Extract the (x, y) coordinate from the center of the cell holding the provided text.  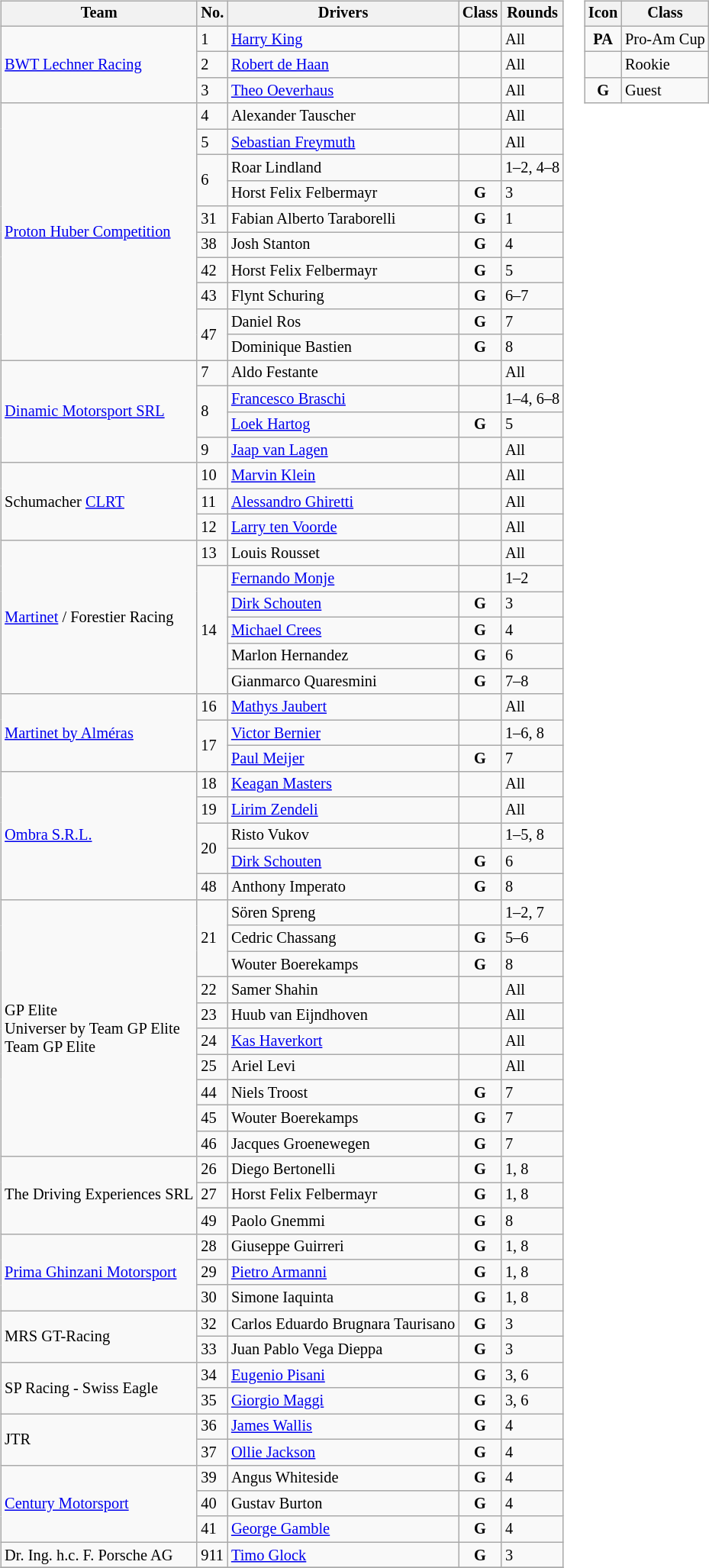
Pro-Am Cup (665, 39)
Paolo Gnemmi (343, 1221)
Eugenio Pisani (343, 1375)
47 (212, 334)
46 (212, 1144)
Gianmarco Quaresmini (343, 682)
36 (212, 1427)
James Wallis (343, 1427)
Robert de Haan (343, 65)
Paul Meijer (343, 759)
Guest (665, 91)
Diego Bertonelli (343, 1170)
33 (212, 1350)
Keagan Masters (343, 784)
Larry ten Voorde (343, 528)
10 (212, 476)
Anthony Imperato (343, 887)
19 (212, 810)
41 (212, 1529)
37 (212, 1452)
Ombra S.R.L. (99, 835)
5–6 (533, 938)
911 (212, 1555)
29 (212, 1273)
Kas Haverkort (343, 1041)
30 (212, 1298)
Pietro Armanni (343, 1273)
1–6, 8 (533, 733)
George Gamble (343, 1529)
Victor Bernier (343, 733)
16 (212, 707)
1–2, 4–8 (533, 168)
Ariel Levi (343, 1067)
49 (212, 1221)
1–5, 8 (533, 836)
Martinet by Alméras (99, 733)
Josh Stanton (343, 245)
39 (212, 1478)
45 (212, 1118)
Angus Whiteside (343, 1478)
Ollie Jackson (343, 1452)
Fernando Monje (343, 579)
Century Motorsport (99, 1504)
Alessandro Ghiretti (343, 502)
48 (212, 887)
Sebastian Freymuth (343, 142)
12 (212, 528)
BWT Lechner Racing (99, 64)
Flynt Schuring (343, 296)
31 (212, 219)
28 (212, 1247)
Jacques Groenewegen (343, 1144)
Sören Spreng (343, 913)
SP Racing - Swiss Eagle (99, 1388)
44 (212, 1092)
Simone Iaquinta (343, 1298)
Dominique Bastien (343, 347)
Marvin Klein (343, 476)
PA (603, 39)
Alexander Tauscher (343, 116)
Niels Troost (343, 1092)
20 (212, 849)
1–2, 7 (533, 913)
Michael Crees (343, 630)
32 (212, 1324)
17 (212, 745)
Theo Oeverhaus (343, 91)
Carlos Eduardo Brugnara Taurisano (343, 1324)
Mathys Jaubert (343, 707)
Francesco Braschi (343, 398)
Lirim Zendeli (343, 810)
Drivers (343, 14)
26 (212, 1170)
Martinet / Forestier Racing (99, 617)
42 (212, 270)
Schumacher CLRT (99, 501)
1–4, 6–8 (533, 398)
Loek Hartog (343, 424)
Juan Pablo Vega Dieppa (343, 1350)
Gustav Burton (343, 1504)
Giorgio Maggi (343, 1401)
18 (212, 784)
Daniel Ros (343, 322)
Huub van Eijndhoven (343, 1015)
35 (212, 1401)
Fabian Alberto Taraborelli (343, 219)
22 (212, 990)
Team (99, 14)
14 (212, 630)
Timo Glock (343, 1555)
40 (212, 1504)
Rounds (533, 14)
Icon (603, 14)
Rookie (665, 65)
Harry King (343, 39)
38 (212, 245)
2 (212, 65)
JTR (99, 1440)
25 (212, 1067)
Dr. Ing. h.c. F. Porsche AG (99, 1555)
MRS GT-Racing (99, 1336)
The Driving Experiences SRL (99, 1195)
11 (212, 502)
7–8 (533, 682)
43 (212, 296)
No. (212, 14)
Roar Lindland (343, 168)
Samer Shahin (343, 990)
Aldo Festante (343, 373)
Risto Vukov (343, 836)
13 (212, 553)
Cedric Chassang (343, 938)
GP Elite Universer by Team GP Elite Team GP Elite (99, 1029)
Jaap van Lagen (343, 450)
Giuseppe Guirreri (343, 1247)
1–2 (533, 579)
Proton Huber Competition (99, 232)
23 (212, 1015)
6–7 (533, 296)
34 (212, 1375)
Louis Rousset (343, 553)
Marlon Hernandez (343, 656)
Prima Ghinzani Motorsport (99, 1272)
Dinamic Motorsport SRL (99, 412)
27 (212, 1195)
9 (212, 450)
24 (212, 1041)
21 (212, 939)
